Pinpoint the cell where the given text exists, returning its (X, Y) midpoint coordinate. 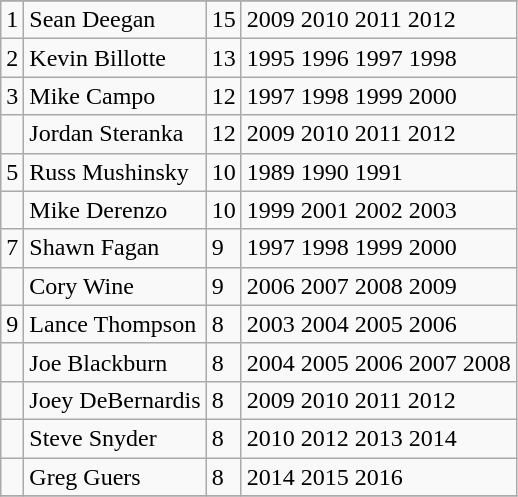
1 (12, 20)
Greg Guers (115, 477)
Sean Deegan (115, 20)
1989 1990 1991 (378, 172)
Jordan Steranka (115, 134)
2004 2005 2006 2007 2008 (378, 362)
Joey DeBernardis (115, 400)
Steve Snyder (115, 438)
5 (12, 172)
2006 2007 2008 2009 (378, 286)
Russ Mushinsky (115, 172)
2010 2012 2013 2014 (378, 438)
Mike Derenzo (115, 210)
Kevin Billotte (115, 58)
2014 2015 2016 (378, 477)
7 (12, 248)
Shawn Fagan (115, 248)
2003 2004 2005 2006 (378, 324)
3 (12, 96)
Cory Wine (115, 286)
1995 1996 1997 1998 (378, 58)
Lance Thompson (115, 324)
1999 2001 2002 2003 (378, 210)
15 (224, 20)
2 (12, 58)
13 (224, 58)
Joe Blackburn (115, 362)
Mike Campo (115, 96)
